Find where the given text appears and provide that cell's center as [x, y] coordinate. 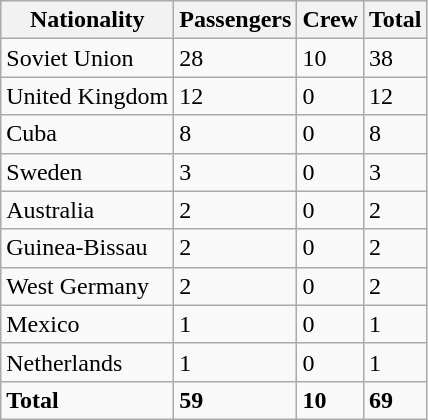
Soviet Union [88, 58]
Cuba [88, 134]
West Germany [88, 286]
Guinea-Bissau [88, 248]
69 [395, 400]
Crew [330, 20]
Sweden [88, 172]
Mexico [88, 324]
Passengers [236, 20]
Netherlands [88, 362]
Nationality [88, 20]
United Kingdom [88, 96]
38 [395, 58]
28 [236, 58]
Australia [88, 210]
59 [236, 400]
